Find where the given text appears and provide that cell's center as [x, y] coordinate. 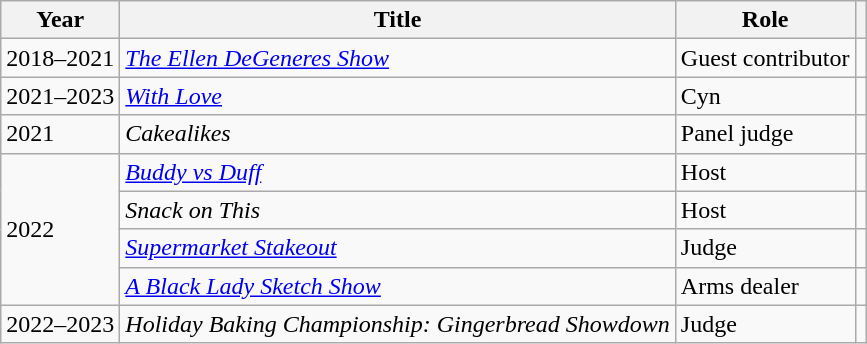
Snack on This [398, 210]
Role [765, 20]
2022–2023 [60, 324]
Year [60, 20]
Holiday Baking Championship: Gingerbread Showdown [398, 324]
2021 [60, 134]
Panel judge [765, 134]
A Black Lady Sketch Show [398, 286]
2018–2021 [60, 58]
Arms dealer [765, 286]
Guest contributor [765, 58]
Cyn [765, 96]
With Love [398, 96]
The Ellen DeGeneres Show [398, 58]
2021–2023 [60, 96]
Supermarket Stakeout [398, 248]
Title [398, 20]
2022 [60, 229]
Buddy vs Duff [398, 172]
Cakealikes [398, 134]
